Return the (X, Y) coordinate for the center point of the cell that contains the specified text.  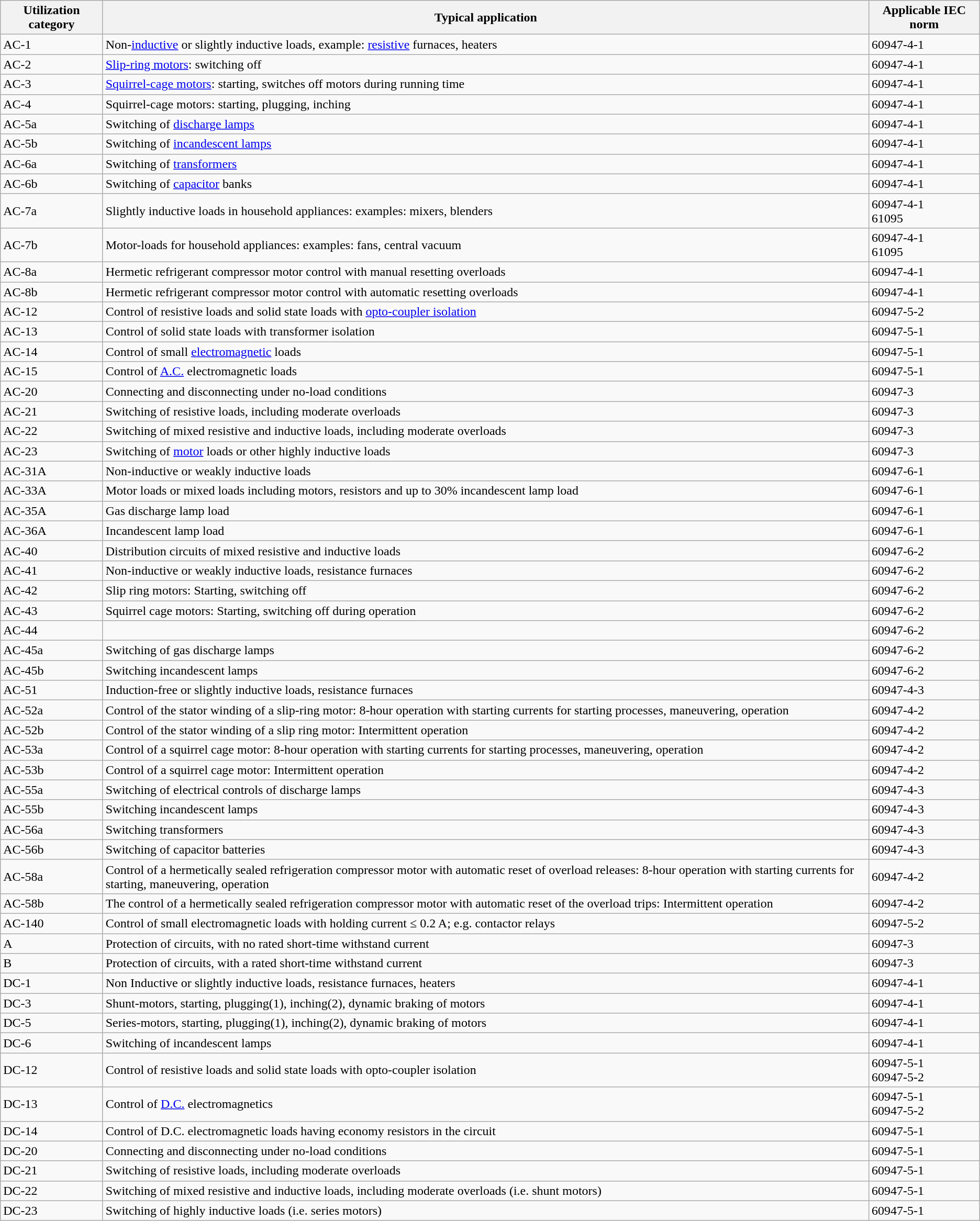
AC-33A (51, 491)
AC-7a (51, 210)
Control of A.C. electromagnetic loads (486, 372)
AC-4 (51, 104)
Switching of capacitor banks (486, 184)
Non-inductive or slightly inductive loads, example: resistive furnaces, heaters (486, 44)
Switching of mixed resistive and inductive loads, including moderate overloads (i.e. shunt motors) (486, 1191)
DC-12 (51, 1070)
DC-21 (51, 1171)
Incandescent lamp load (486, 531)
Non Inductive or slightly inductive loads, resistance furnaces, heaters (486, 983)
AC-52b (51, 730)
Slightly inductive loads in household appliances: examples: mixers, blenders (486, 210)
Switching of gas discharge lamps (486, 651)
Applicable IEC norm (924, 18)
AC-6a (51, 164)
A (51, 944)
AC-3 (51, 84)
Switching of capacitor batteries (486, 849)
AC-53b (51, 770)
AC-22 (51, 431)
AC-58a (51, 876)
Control of a squirrel cage motor: 8-hour operation with starting currents for starting processes, maneuvering, operation (486, 750)
Control of solid state loads with transformer isolation (486, 332)
AC-23 (51, 451)
Slip ring motors: Starting, switching off (486, 590)
Non-inductive or weakly inductive loads (486, 471)
Protection of circuits, with no rated short-time withstand current (486, 944)
Switching of transformers (486, 164)
AC-52a (51, 710)
AC-8b (51, 292)
AC-21 (51, 411)
DC-20 (51, 1151)
DC-13 (51, 1104)
Switching of highly inductive loads (i.e. series motors) (486, 1211)
AC-56b (51, 849)
Control of small electromagnetic loads with holding current ≤ 0.2 A; e.g. contactor relays (486, 923)
Control of D.C. electromagnetics (486, 1104)
Switching of discharge lamps (486, 124)
AC-2 (51, 64)
AC-45a (51, 651)
AC-5a (51, 124)
Non-inductive or weakly inductive loads, resistance furnaces (486, 570)
Switching of electrical controls of discharge lamps (486, 790)
Control of small electromagnetic loads (486, 352)
Hermetic refrigerant compressor motor control with manual resetting overloads (486, 272)
Induction-free or slightly inductive loads, resistance furnaces (486, 690)
Control of D.C. electromagnetic loads having economy resistors in the circuit (486, 1131)
AC-140 (51, 923)
AC-55b (51, 810)
Utilization category (51, 18)
AC-53a (51, 750)
DC-23 (51, 1211)
DC-3 (51, 1003)
Squirrel cage motors: Starting, switching off during operation (486, 611)
AC-14 (51, 352)
Squirrel-cage motors: starting, switches off motors during running time (486, 84)
Shunt-motors, starting, plugging(1), inching(2), dynamic braking of motors (486, 1003)
DC-5 (51, 1023)
Protection of circuits, with a rated short-time withstand current (486, 964)
AC-12 (51, 312)
Control of a squirrel cage motor: Intermittent operation (486, 770)
Control of the stator winding of a slip ring motor: Intermittent operation (486, 730)
AC-44 (51, 631)
DC-22 (51, 1191)
DC-14 (51, 1131)
Gas discharge lamp load (486, 511)
Switching of motor loads or other highly inductive loads (486, 451)
AC-7b (51, 245)
Typical application (486, 18)
AC-20 (51, 391)
DC-6 (51, 1043)
AC-51 (51, 690)
AC-13 (51, 332)
B (51, 964)
Switching of mixed resistive and inductive loads, including moderate overloads (486, 431)
AC-6b (51, 184)
AC-43 (51, 611)
AC-36A (51, 531)
AC-45b (51, 670)
Control of the stator winding of a slip-ring motor: 8-hour operation with starting currents for starting processes, maneuvering, operation (486, 710)
AC-35A (51, 511)
Series-motors, starting, plugging(1), inching(2), dynamic braking of motors (486, 1023)
AC-58b (51, 903)
AC-31A (51, 471)
AC-40 (51, 551)
AC-42 (51, 590)
AC-8a (51, 272)
AC-5b (51, 144)
Motor-loads for household appliances: examples: fans, central vacuum (486, 245)
AC-1 (51, 44)
AC-55a (51, 790)
Motor loads or mixed loads including motors, resistors and up to 30% incandescent lamp load (486, 491)
AC-41 (51, 570)
AC-56a (51, 830)
AC-15 (51, 372)
The control of a hermetically sealed refrigeration compressor motor with automatic reset of the overload trips: Intermittent operation (486, 903)
Slip-ring motors: switching off (486, 64)
DC-1 (51, 983)
Distribution circuits of mixed resistive and inductive loads (486, 551)
Switching transformers (486, 830)
Hermetic refrigerant compressor motor control with automatic resetting overloads (486, 292)
Squirrel-cage motors: starting, plugging, inching (486, 104)
